Determine the (x, y) coordinate at the center of the cell enclosing the given text.  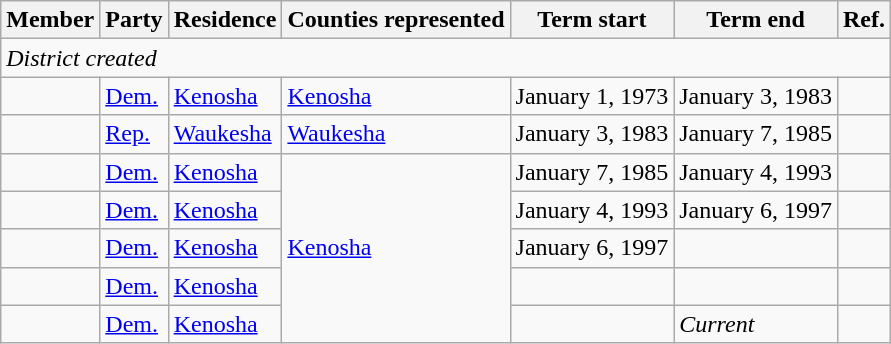
Current (756, 324)
Member (50, 20)
Term end (756, 20)
Counties represented (396, 20)
Term start (592, 20)
January 1, 1973 (592, 96)
Party (134, 20)
Residence (225, 20)
Ref. (864, 20)
Rep. (134, 134)
District created (446, 58)
